For the text-containing cell, return its midpoint in (x, y) coordinate format. 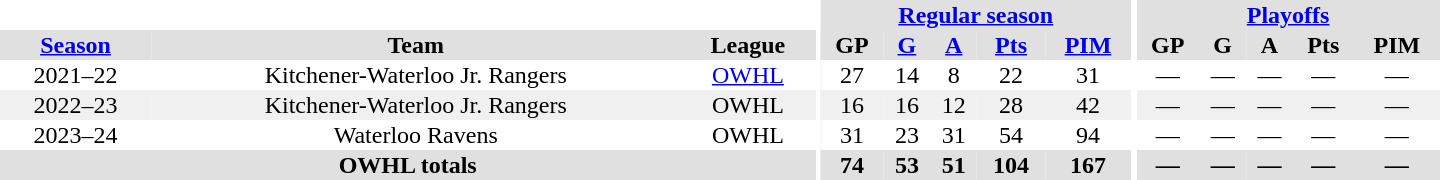
12 (954, 105)
League (748, 45)
167 (1088, 165)
104 (1011, 165)
74 (852, 165)
Regular season (976, 15)
22 (1011, 75)
Waterloo Ravens (416, 135)
Playoffs (1288, 15)
Team (416, 45)
28 (1011, 105)
8 (954, 75)
23 (908, 135)
Season (76, 45)
2021–22 (76, 75)
42 (1088, 105)
2023–24 (76, 135)
14 (908, 75)
53 (908, 165)
51 (954, 165)
OWHL totals (408, 165)
54 (1011, 135)
94 (1088, 135)
2022–23 (76, 105)
27 (852, 75)
